Find where the given text appears and provide that cell's center as (x, y) coordinate. 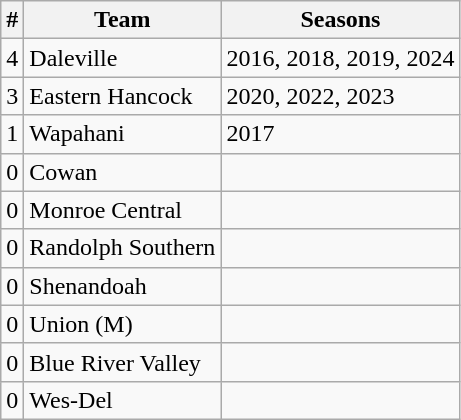
3 (12, 96)
Randolph Southern (122, 248)
Monroe Central (122, 210)
Shenandoah (122, 286)
Cowan (122, 172)
2020, 2022, 2023 (340, 96)
Daleville (122, 58)
Wes-Del (122, 400)
Seasons (340, 20)
1 (12, 134)
Blue River Valley (122, 362)
4 (12, 58)
Eastern Hancock (122, 96)
2016, 2018, 2019, 2024 (340, 58)
Wapahani (122, 134)
# (12, 20)
Union (M) (122, 324)
Team (122, 20)
2017 (340, 134)
